For the text-containing cell, return its midpoint in (x, y) coordinate format. 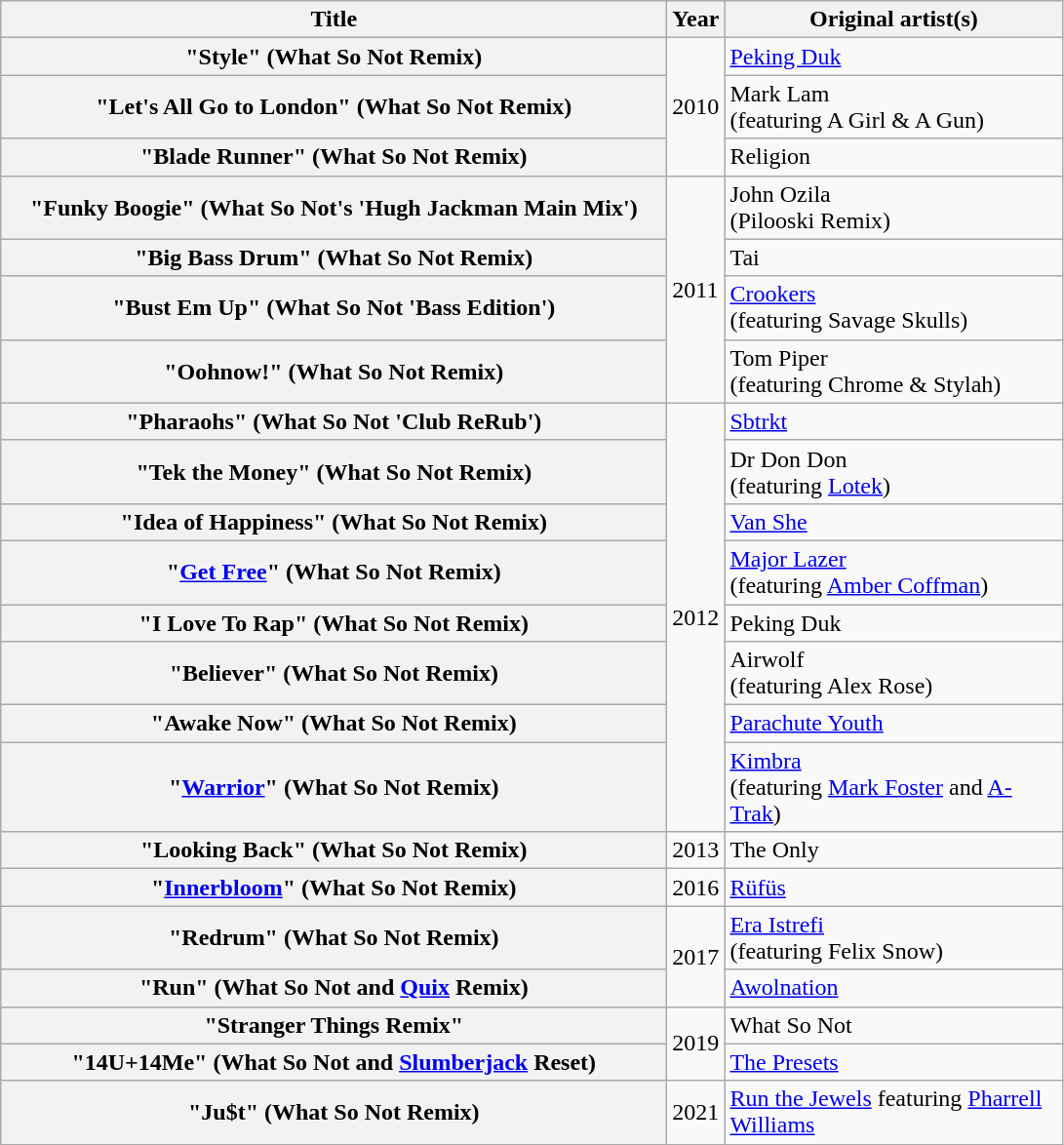
Original artist(s) (893, 20)
Dr Don Don (featuring Lotek) (893, 472)
"Funky Boogie" (What So Not's 'Hugh Jackman Main Mix') (334, 207)
2016 (696, 888)
"Awake Now" (What So Not Remix) (334, 724)
The Only (893, 850)
"Believer" (What So Not Remix) (334, 673)
Crookers (featuring Savage Skulls) (893, 308)
Religion (893, 157)
2011 (696, 289)
"Style" (What So Not Remix) (334, 57)
Rüfüs (893, 888)
Tai (893, 257)
"Blade Runner" (What So Not Remix) (334, 157)
"Bust Em Up" (What So Not 'Bass Edition') (334, 308)
2021 (696, 1112)
2019 (696, 1044)
Awolnation (893, 988)
Parachute Youth (893, 724)
Era Istrefi (featuring Felix Snow) (893, 938)
Run the Jewels featuring Pharrell Williams (893, 1112)
"Big Bass Drum" (What So Not Remix) (334, 257)
Kimbra (featuring Mark Foster and A-Trak) (893, 787)
Sbtrkt (893, 421)
Tom Piper (featuring Chrome & Stylah) (893, 371)
"Get Free" (What So Not Remix) (334, 572)
2017 (696, 956)
"Looking Back" (What So Not Remix) (334, 850)
"Run" (What So Not and Quix Remix) (334, 988)
"Pharaohs" (What So Not 'Club ReRub') (334, 421)
What So Not (893, 1025)
"14U+14Me" (What So Not and Slumberjack Reset) (334, 1062)
Mark Lam (featuring A Girl & A Gun) (893, 107)
Title (334, 20)
2013 (696, 850)
"Idea of Happiness" (What So Not Remix) (334, 522)
"Warrior" (What So Not Remix) (334, 787)
The Presets (893, 1062)
"Redrum" (What So Not Remix) (334, 938)
"Innerbloom" (What So Not Remix) (334, 888)
2010 (696, 107)
"Ju$t" (What So Not Remix) (334, 1112)
"Oohnow!" (What So Not Remix) (334, 371)
Major Lazer (featuring Amber Coffman) (893, 572)
John Ozila (Pilooski Remix) (893, 207)
Airwolf (featuring Alex Rose) (893, 673)
"I Love To Rap" (What So Not Remix) (334, 623)
"Stranger Things Remix" (334, 1025)
2012 (696, 617)
"Tek the Money" (What So Not Remix) (334, 472)
"Let's All Go to London" (What So Not Remix) (334, 107)
Van She (893, 522)
Year (696, 20)
